Find where the given text appears and provide that cell's center as (X, Y) coordinate. 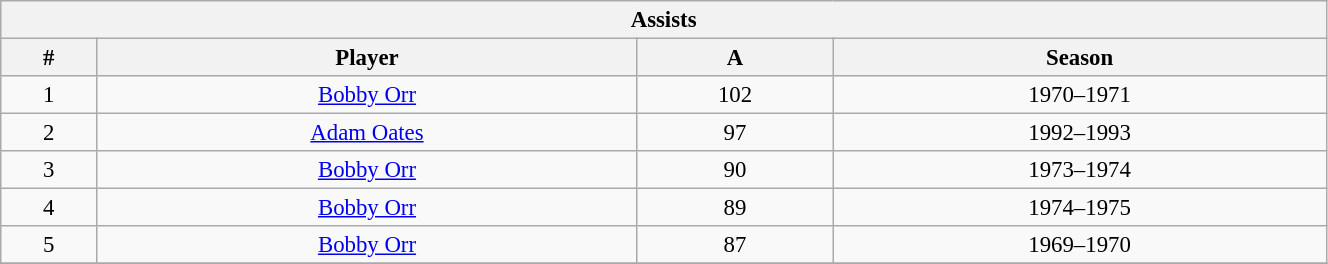
90 (734, 170)
1974–1975 (1080, 208)
Player (368, 58)
102 (734, 95)
4 (49, 208)
# (49, 58)
1973–1974 (1080, 170)
5 (49, 245)
Adam Oates (368, 133)
89 (734, 208)
1992–1993 (1080, 133)
Assists (664, 20)
1 (49, 95)
A (734, 58)
3 (49, 170)
2 (49, 133)
87 (734, 245)
1969–1970 (1080, 245)
1970–1971 (1080, 95)
97 (734, 133)
Season (1080, 58)
